Return the (X, Y) coordinate for the center point of the cell that contains the specified text.  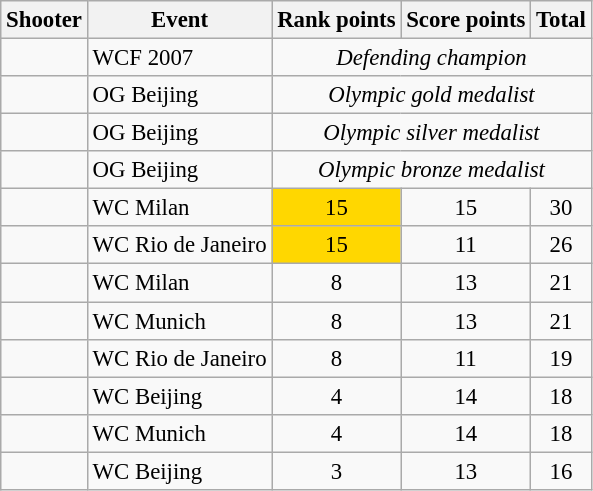
Shooter (44, 20)
30 (561, 208)
16 (561, 471)
Defending champion (432, 58)
Olympic silver medalist (432, 133)
Olympic bronze medalist (432, 170)
Olympic gold medalist (432, 95)
19 (561, 358)
WCF 2007 (180, 58)
Rank points (336, 20)
3 (336, 471)
Total (561, 20)
Score points (466, 20)
26 (561, 245)
Event (180, 20)
